Determine the [X, Y] coordinate at the center of the cell enclosing the given text.  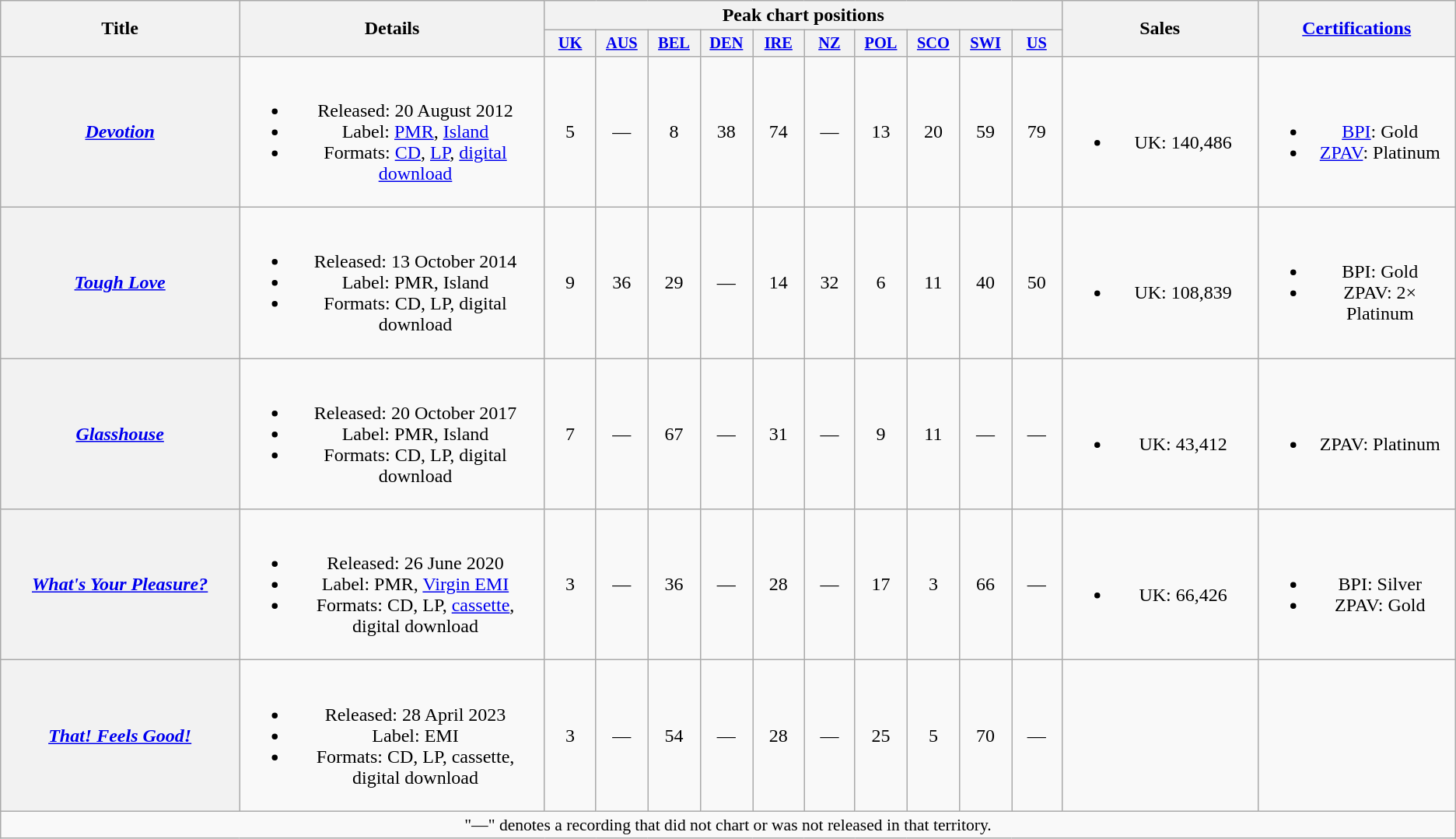
74 [779, 131]
20 [933, 131]
UK: 43,412 [1160, 434]
Title [120, 29]
14 [779, 283]
Glasshouse [120, 434]
59 [986, 131]
8 [674, 131]
UK [569, 44]
Peak chart positions [803, 16]
13 [880, 131]
US [1036, 44]
POL [880, 44]
"—" denotes a recording that did not chart or was not released in that territory. [728, 825]
BPI: GoldZPAV: Platinum [1356, 131]
Released: 20 August 2012Label: PMR, IslandFormats: CD, LP, digital download [392, 131]
31 [779, 434]
ZPAV: Platinum [1356, 434]
Released: 13 October 2014Label: PMR, IslandFormats: CD, LP, digital download [392, 283]
32 [829, 283]
That! Feels Good! [120, 736]
50 [1036, 283]
79 [1036, 131]
67 [674, 434]
Sales [1160, 29]
Devotion [120, 131]
UK: 108,839 [1160, 283]
66 [986, 585]
SCO [933, 44]
What's Your Pleasure? [120, 585]
DEN [726, 44]
Released: 26 June 2020Label: PMR, Virgin EMIFormats: CD, LP, cassette, digital download [392, 585]
Details [392, 29]
38 [726, 131]
29 [674, 283]
54 [674, 736]
70 [986, 736]
BPI: GoldZPAV: 2× Platinum [1356, 283]
UK: 140,486 [1160, 131]
IRE [779, 44]
6 [880, 283]
25 [880, 736]
BEL [674, 44]
7 [569, 434]
40 [986, 283]
17 [880, 585]
Released: 28 April 2023Label: EMIFormats: CD, LP, cassette, digital download [392, 736]
UK: 66,426 [1160, 585]
BPI: SilverZPAV: Gold [1356, 585]
Tough Love [120, 283]
AUS [622, 44]
SWI [986, 44]
NZ [829, 44]
Certifications [1356, 29]
Released: 20 October 2017Label: PMR, IslandFormats: CD, LP, digital download [392, 434]
